Capture the cell that displays the provided text and extract its [x, y] central coordinate. 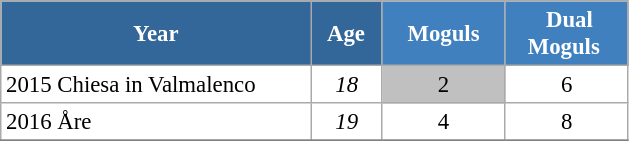
18 [346, 85]
2015 Chiesa in Valmalenco [156, 85]
6 [566, 85]
8 [566, 122]
Moguls [444, 34]
Age [346, 34]
4 [444, 122]
2 [444, 85]
2016 Åre [156, 122]
Dual Moguls [566, 34]
Year [156, 34]
19 [346, 122]
